Extract the (X, Y) coordinate from the center of the cell holding the provided text.  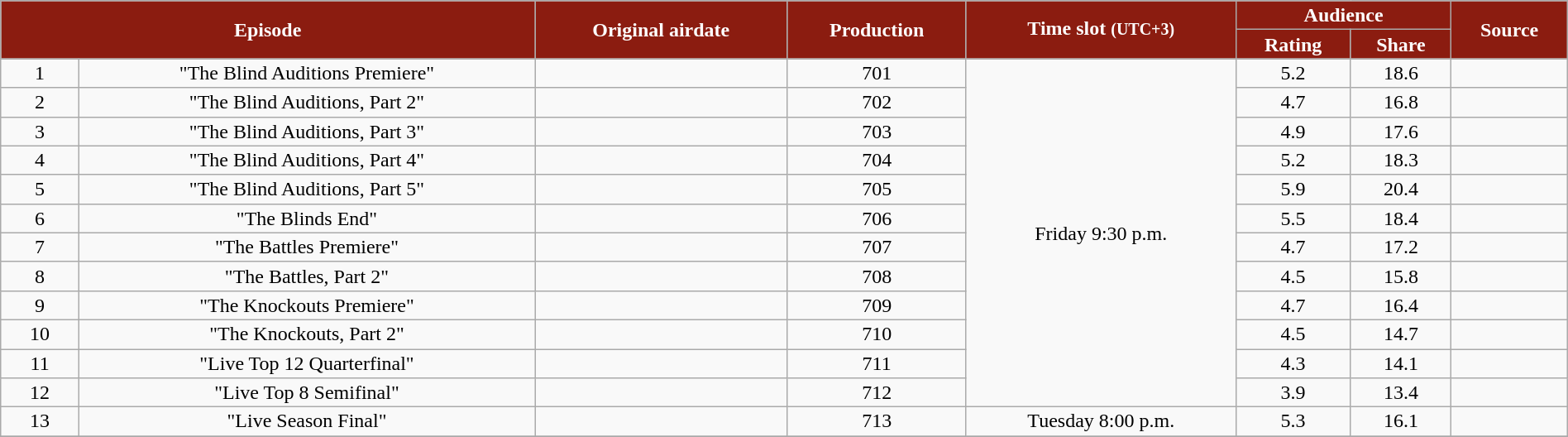
5.5 (1293, 218)
16.1 (1401, 422)
"Live Top 8 Semifinal" (306, 392)
13.4 (1401, 392)
"The Battles, Part 2" (306, 276)
3 (40, 131)
4 (40, 161)
3.9 (1293, 392)
"The Knockouts, Part 2" (306, 334)
Share (1401, 45)
4.9 (1293, 131)
2 (40, 103)
"The Blinds End" (306, 218)
"The Blind Auditions, Part 2" (306, 103)
6 (40, 218)
17.2 (1401, 247)
Production (877, 30)
"The Blind Auditions, Part 5" (306, 189)
18.6 (1401, 73)
16.4 (1401, 305)
707 (877, 247)
702 (877, 103)
"Live Season Final" (306, 422)
5.3 (1293, 422)
4.3 (1293, 364)
703 (877, 131)
11 (40, 364)
709 (877, 305)
14.7 (1401, 334)
710 (877, 334)
705 (877, 189)
"The Blind Auditions, Part 4" (306, 161)
18.3 (1401, 161)
8 (40, 276)
5.9 (1293, 189)
Friday 9:30 p.m. (1101, 233)
18.4 (1401, 218)
Tuesday 8:00 p.m. (1101, 422)
13 (40, 422)
16.8 (1401, 103)
7 (40, 247)
10 (40, 334)
17.6 (1401, 131)
"The Battles Premiere" (306, 247)
9 (40, 305)
1 (40, 73)
708 (877, 276)
14.1 (1401, 364)
"The Blind Auditions Premiere" (306, 73)
Rating (1293, 45)
Time slot (UTC+3) (1101, 30)
712 (877, 392)
12 (40, 392)
"Live Top 12 Quarterfinal" (306, 364)
706 (877, 218)
Episode (268, 30)
Audience (1343, 15)
713 (877, 422)
20.4 (1401, 189)
5 (40, 189)
"The Knockouts Premiere" (306, 305)
"The Blind Auditions, Part 3" (306, 131)
704 (877, 161)
711 (877, 364)
15.8 (1401, 276)
Original airdate (661, 30)
Source (1509, 30)
701 (877, 73)
